Return (X, Y) of the center of cell containing provided text 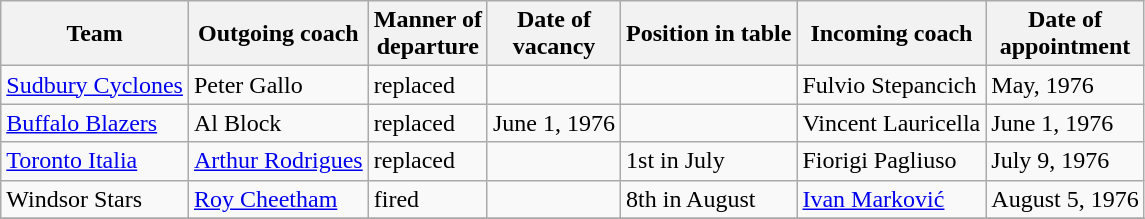
8th in August (709, 199)
Windsor Stars (95, 199)
Position in table (709, 34)
Fiorigi Pagliuso (892, 161)
fired (428, 199)
1st in July (709, 161)
Buffalo Blazers (95, 123)
Toronto Italia (95, 161)
Peter Gallo (278, 85)
Team (95, 34)
Date of appointment (1065, 34)
Sudbury Cyclones (95, 85)
July 9, 1976 (1065, 161)
Ivan Marković (892, 199)
Fulvio Stepancich (892, 85)
Al Block (278, 123)
Date of vacancy (554, 34)
Outgoing coach (278, 34)
Manner of departure (428, 34)
Arthur Rodrigues (278, 161)
August 5, 1976 (1065, 199)
May, 1976 (1065, 85)
Vincent Lauricella (892, 123)
Roy Cheetham (278, 199)
Incoming coach (892, 34)
